Find where the given text appears and provide that cell's center as [x, y] coordinate. 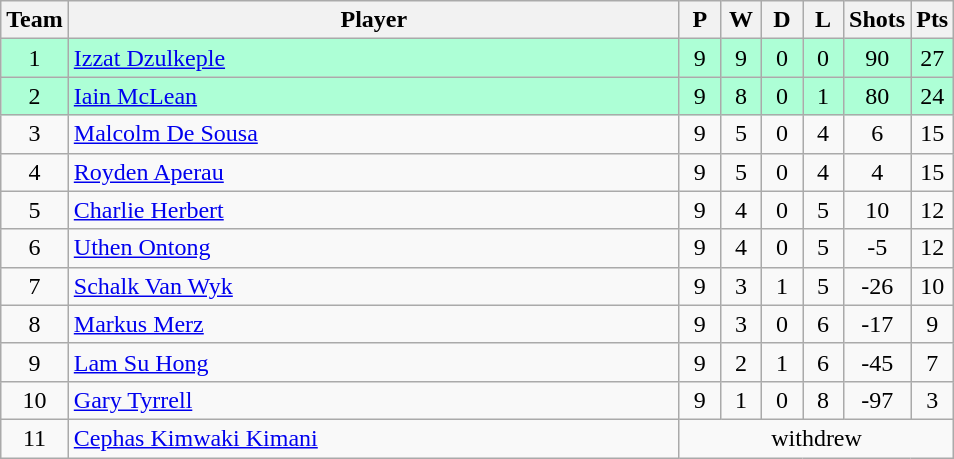
-5 [878, 248]
11 [35, 438]
-45 [878, 362]
P [700, 20]
Izzat Dzulkeple [374, 58]
Team [35, 20]
Shots [878, 20]
80 [878, 96]
27 [932, 58]
Cephas Kimwaki Kimani [374, 438]
Pts [932, 20]
-26 [878, 286]
Iain McLean [374, 96]
Player [374, 20]
Uthen Ontong [374, 248]
Markus Merz [374, 324]
90 [878, 58]
Gary Tyrrell [374, 400]
Lam Su Hong [374, 362]
24 [932, 96]
-97 [878, 400]
Malcolm De Sousa [374, 134]
withdrew [816, 438]
Schalk Van Wyk [374, 286]
L [824, 20]
Charlie Herbert [374, 210]
D [782, 20]
-17 [878, 324]
Royden Aperau [374, 172]
W [740, 20]
